Output the (x, y) coordinate of the center of the cell containing the given text.  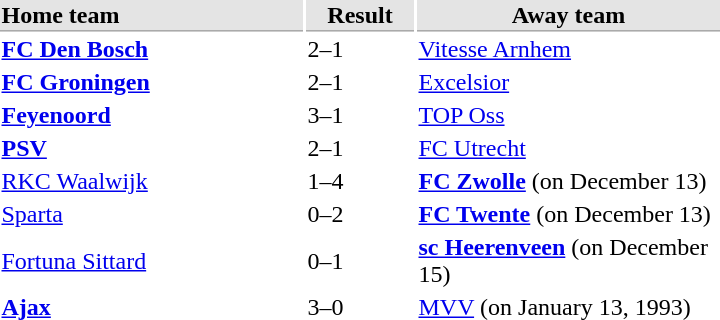
1–4 (360, 181)
Home team (152, 16)
0–2 (360, 215)
3–1 (360, 115)
FC Den Bosch (152, 49)
sc Heerenveen (on December 15) (568, 260)
Fortuna Sittard (152, 260)
Result (360, 16)
FC Utrecht (568, 149)
FC Twente (on December 13) (568, 215)
0–1 (360, 260)
Vitesse Arnhem (568, 49)
RKC Waalwijk (152, 181)
Feyenoord (152, 115)
TOP Oss (568, 115)
FC Zwolle (on December 13) (568, 181)
Excelsior (568, 83)
Away team (568, 16)
FC Groningen (152, 83)
PSV (152, 149)
Sparta (152, 215)
